Find where the given text appears and provide that cell's center as (X, Y) coordinate. 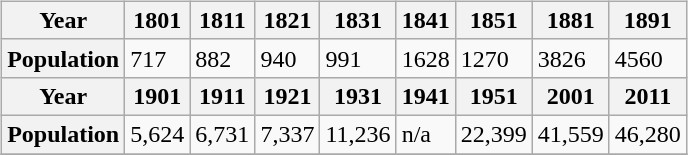
1851 (494, 20)
n/a (426, 134)
1951 (494, 96)
3826 (570, 58)
22,399 (494, 134)
1901 (158, 96)
4560 (648, 58)
1931 (358, 96)
1921 (288, 96)
1881 (570, 20)
46,280 (648, 134)
991 (358, 58)
2001 (570, 96)
717 (158, 58)
1811 (222, 20)
940 (288, 58)
1841 (426, 20)
6,731 (222, 134)
1831 (358, 20)
1270 (494, 58)
1801 (158, 20)
11,236 (358, 134)
1911 (222, 96)
2011 (648, 96)
7,337 (288, 134)
882 (222, 58)
1628 (426, 58)
1891 (648, 20)
5,624 (158, 134)
41,559 (570, 134)
1941 (426, 96)
1821 (288, 20)
